Identify which cell holds the provided text, then report its [x, y] central coordinate. 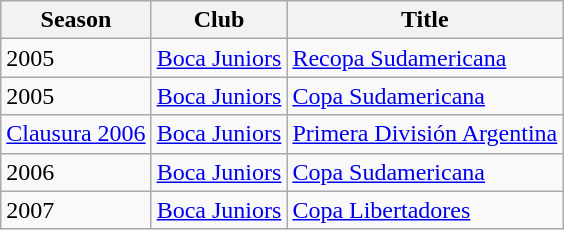
2007 [76, 210]
Club [219, 20]
Copa Libertadores [425, 210]
Recopa Sudamericana [425, 58]
Primera División Argentina [425, 134]
Title [425, 20]
Clausura 2006 [76, 134]
2006 [76, 172]
Season [76, 20]
